Extract the (x, y) coordinate from the center of the cell holding the provided text.  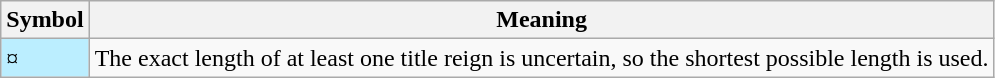
Meaning (542, 20)
The exact length of at least one title reign is uncertain, so the shortest possible length is used. (542, 58)
¤ (45, 58)
Symbol (45, 20)
